Scan for the cell matching the given text and deliver its [x, y] coordinate at center. 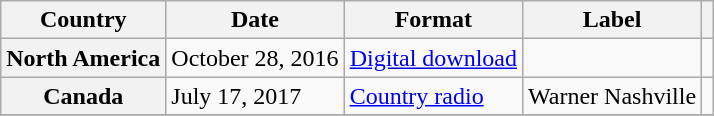
Country [84, 20]
Label [612, 20]
July 17, 2017 [255, 96]
Date [255, 20]
North America [84, 58]
Digital download [433, 58]
October 28, 2016 [255, 58]
Canada [84, 96]
Warner Nashville [612, 96]
Format [433, 20]
Country radio [433, 96]
